Pinpoint the cell where the given text exists, returning its [x, y] midpoint coordinate. 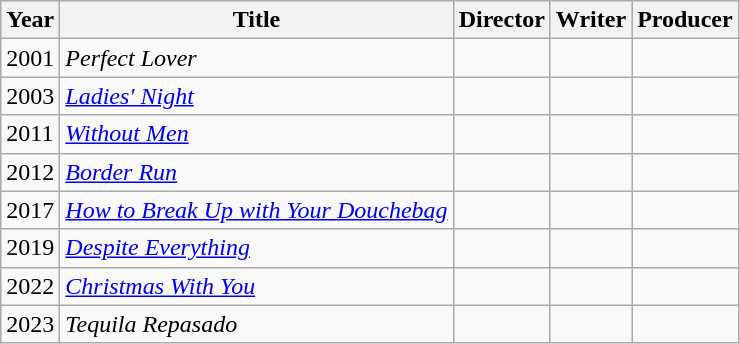
Perfect Lover [256, 58]
Without Men [256, 134]
2017 [30, 210]
2001 [30, 58]
Border Run [256, 172]
Title [256, 20]
2023 [30, 324]
Producer [686, 20]
Writer [590, 20]
How to Break Up with Your Douchebag [256, 210]
2011 [30, 134]
Year [30, 20]
Director [502, 20]
Despite Everything [256, 248]
Christmas With You [256, 286]
Ladies' Night [256, 96]
Tequila Repasado [256, 324]
2019 [30, 248]
2003 [30, 96]
2012 [30, 172]
2022 [30, 286]
